Determine the [X, Y] coordinate at the center of the cell enclosing the given text.  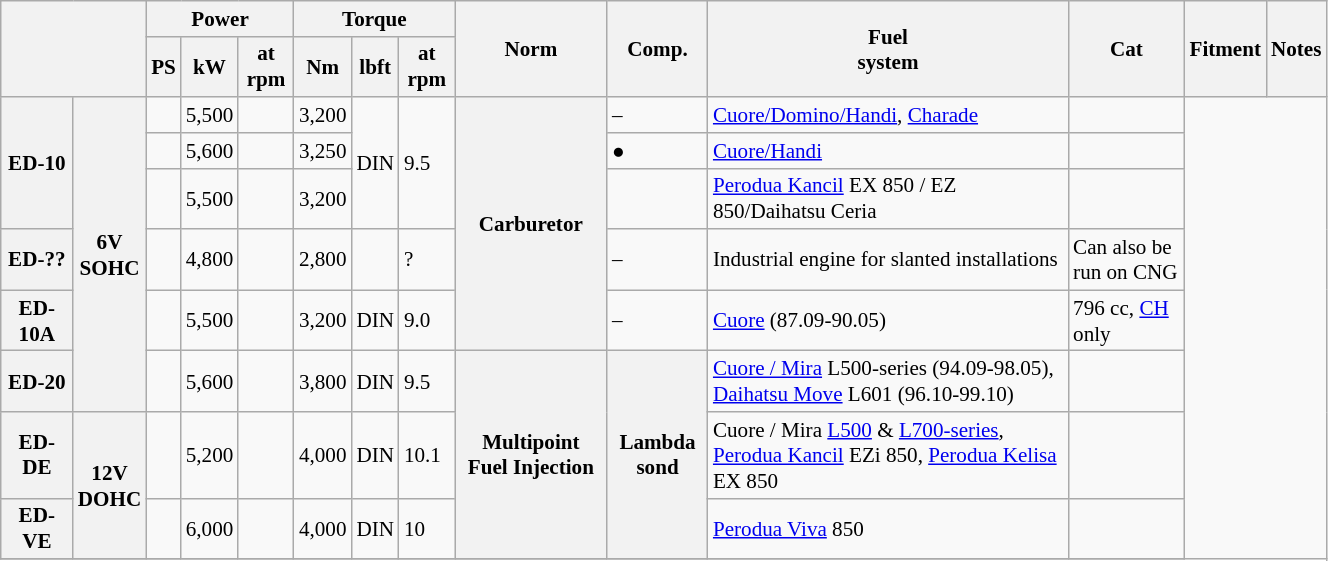
Power [220, 18]
Nm [322, 66]
Carburetor [531, 224]
Industrial engine for slanted installations [888, 260]
Perodua Kancil EX 850 / EZ 850/Daihatsu Ceria [888, 198]
ED-10A [37, 320]
Cuore (87.09-90.05) [888, 320]
5,200 [210, 455]
ED-DE [37, 455]
Cuore/Domino/Handi, Charade [888, 114]
Cuore / Mira L500 & L700-series, Perodua Kancil EZi 850, Perodua Kelisa EX 850 [888, 455]
796 cc, CH only [1126, 320]
ED-20 [37, 382]
Notes [1296, 49]
Multipoint Fuel Injection [531, 455]
3,800 [322, 382]
PS [164, 66]
kW [210, 66]
ED-VE [37, 528]
Torque [374, 18]
2,800 [322, 260]
Cuore / Mira L500-series (94.09-98.05), Daihatsu Move L601 (96.10-99.10) [888, 382]
12VDOHC [110, 486]
Cuore/Handi [888, 150]
Fuelsystem [888, 49]
Cat [1126, 49]
Norm [531, 49]
Fitment [1226, 49]
6,000 [210, 528]
10.1 [427, 455]
Comp. [658, 49]
Can also be run on CNG [1126, 260]
4,800 [210, 260]
ED-?? [37, 260]
● [658, 150]
lbft [374, 66]
? [427, 260]
10 [427, 528]
3,250 [322, 150]
Perodua Viva 850 [888, 528]
Lambda sond [658, 455]
ED-10 [37, 163]
9.0 [427, 320]
6VSOHC [110, 254]
